Search for the cell housing the specified text and yield its [X, Y] center coordinate. 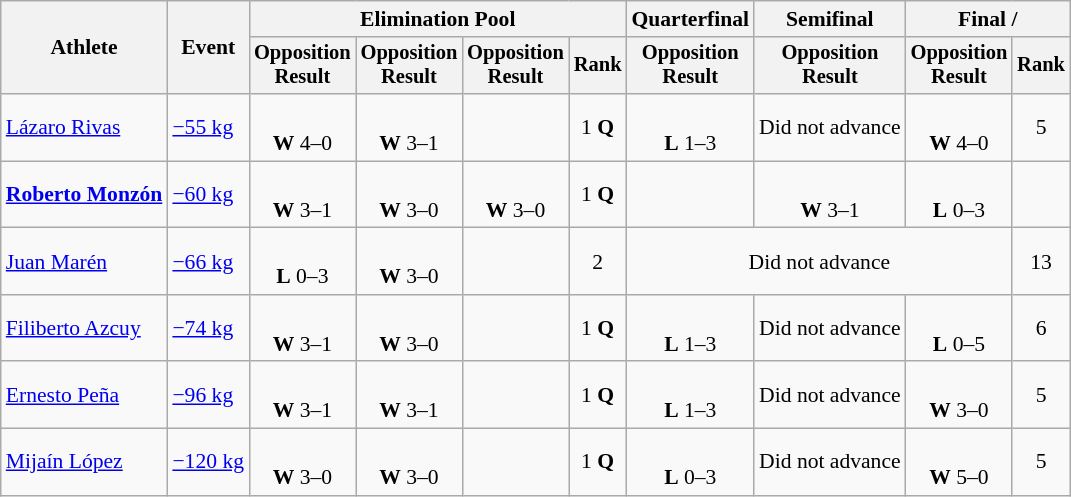
6 [1041, 328]
2 [598, 262]
Final / [988, 19]
Roberto Monzón [84, 194]
13 [1041, 262]
−60 kg [208, 194]
Event [208, 48]
Quarterfinal [690, 19]
Semifinal [830, 19]
−66 kg [208, 262]
Elimination Pool [438, 19]
Mijaín López [84, 462]
−120 kg [208, 462]
−55 kg [208, 128]
−74 kg [208, 328]
Lázaro Rivas [84, 128]
Athlete [84, 48]
Ernesto Peña [84, 396]
−96 kg [208, 396]
W 5–0 [960, 462]
Juan Marén [84, 262]
Filiberto Azcuy [84, 328]
L 0–5 [960, 328]
